Determine the [x, y] coordinate at the center of the cell enclosing the given text.  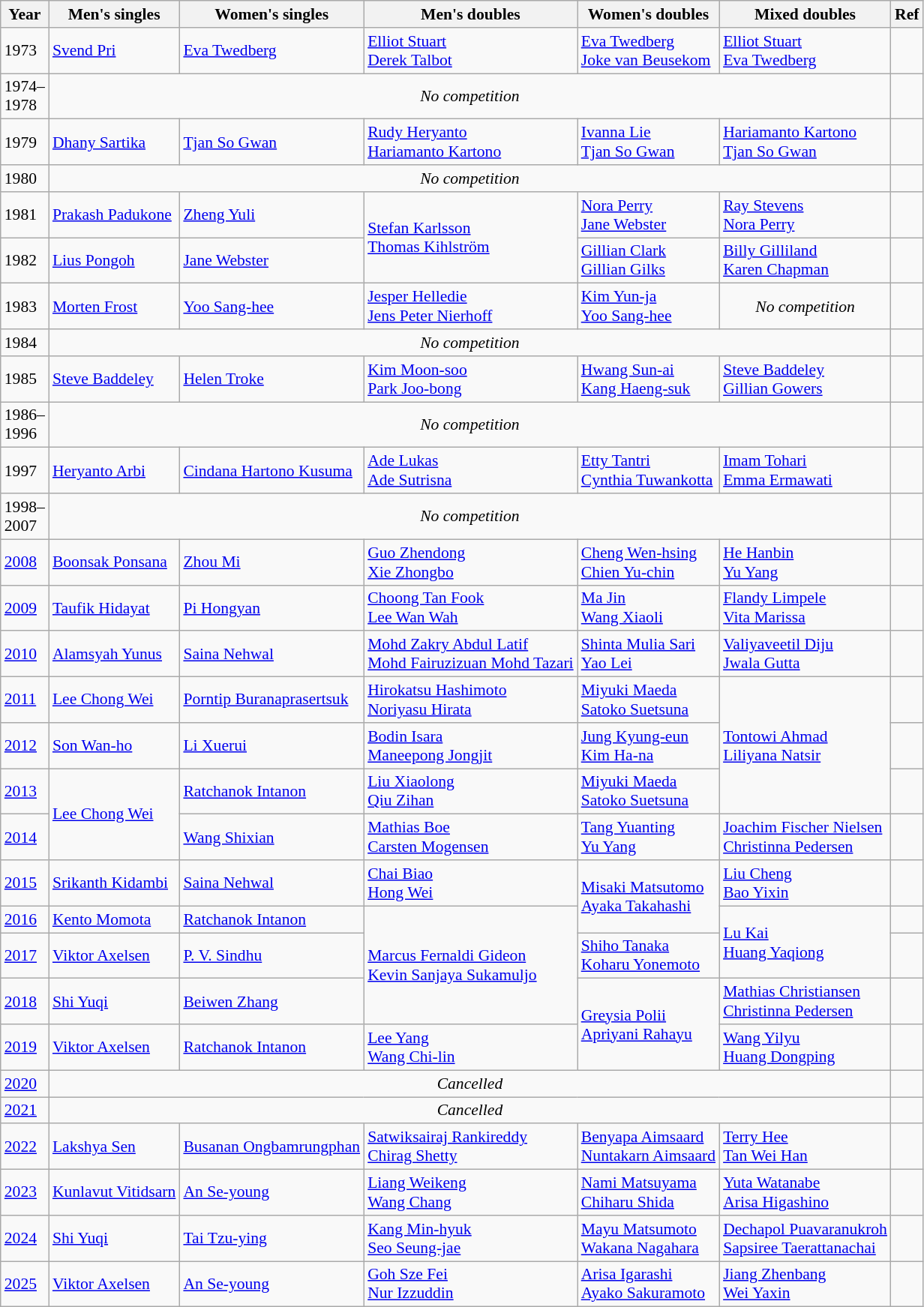
Imam Tohari Emma Ermawati [805, 471]
Satwiksairaj Rankireddy Chirag Shetty [471, 1147]
Boonsak Ponsana [114, 562]
Liu Cheng Bao Yixin [805, 883]
Hariamanto Kartono Tjan So Gwan [805, 142]
2009 [25, 607]
Lius Pongoh [114, 261]
Choong Tan Fook Lee Wan Wah [471, 607]
Li Xuerui [271, 745]
Tang Yuanting Yu Yang [648, 837]
Heryanto Arbi [114, 471]
1980 [25, 178]
Ivanna Lie Tjan So Gwan [648, 142]
Hirokatsu Hashimoto Noriyasu Hirata [471, 700]
Yuta Watanabe Arisa Higashino [805, 1192]
Women's singles [271, 14]
1983 [25, 306]
2018 [25, 1002]
Goh Sze Fei Nur Izzuddin [471, 1284]
Gillian Clark Gillian Gilks [648, 261]
Joachim Fischer Nielsen Christinna Pedersen [805, 837]
Lee Yang Wang Chi-lin [471, 1047]
Men's doubles [471, 14]
Zhou Mi [271, 562]
2016 [25, 919]
Misaki Matsutomo Ayaka Takahashi [648, 897]
1985 [25, 379]
Women's doubles [648, 14]
Flandy Limpele Vita Marissa [805, 607]
2011 [25, 700]
Son Wan-ho [114, 745]
Kento Momota [114, 919]
Nora Perry Jane Webster [648, 214]
2023 [25, 1192]
Steve Baddeley Gillian Gowers [805, 379]
Eva Twedberg [271, 51]
1984 [25, 343]
Porntip Buranaprasertsuk [271, 700]
Mixed doubles [805, 14]
Mathias Boe Carsten Mogensen [471, 837]
Alamsyah Yunus [114, 654]
Busanan Ongbamrungphan [271, 1147]
Tjan So Gwan [271, 142]
Taufik Hidayat [114, 607]
Kunlavut Vitidsarn [114, 1192]
Benyapa Aimsaard Nuntakarn Aimsaard [648, 1147]
Hwang Sun-ai Kang Haeng-suk [648, 379]
Jiang Zhenbang Wei Yaxin [805, 1284]
Rudy Heryanto Hariamanto Kartono [471, 142]
Kim Yun-ja Yoo Sang-hee [648, 306]
Billy Gilliland Karen Chapman [805, 261]
2025 [25, 1284]
Beiwen Zhang [271, 1002]
Prakash Padukone [114, 214]
1982 [25, 261]
2019 [25, 1047]
1981 [25, 214]
Svend Pri [114, 51]
2012 [25, 745]
1979 [25, 142]
2020 [25, 1084]
2014 [25, 837]
Ref [907, 14]
Steve Baddeley [114, 379]
Arisa Igarashi Ayako Sakuramoto [648, 1284]
Lakshya Sen [114, 1147]
He Hanbin Yu Yang [805, 562]
Tai Tzu-ying [271, 1239]
2022 [25, 1147]
Dhany Sartika [114, 142]
Ade Lukas Ade Sutrisna [471, 471]
Liu Xiaolong Qiu Zihan [471, 792]
Mayu Matsumoto Wakana Nagahara [648, 1239]
Valiyaveetil Diju Jwala Gutta [805, 654]
Elliot Stuart Eva Twedberg [805, 51]
Greysia Polii Apriyani Rahayu [648, 1024]
2021 [25, 1111]
Mohd Zakry Abdul Latif Mohd Fairuzizuan Mohd Tazari [471, 654]
Terry Hee Tan Wei Han [805, 1147]
Kim Moon-soo Park Joo-bong [471, 379]
2010 [25, 654]
Year [25, 14]
Cheng Wen-hsing Chien Yu-chin [648, 562]
Chai Biao Hong Wei [471, 883]
2015 [25, 883]
1997 [25, 471]
1974–1978 [25, 96]
Cindana Hartono Kusuma [271, 471]
2008 [25, 562]
Jane Webster [271, 261]
Ma Jin Wang Xiaoli [648, 607]
1973 [25, 51]
Dechapol Puavaranukroh Sapsiree Taerattanachai [805, 1239]
Eva Twedberg Joke van Beusekom [648, 51]
Elliot Stuart Derek Talbot [471, 51]
Pi Hongyan [271, 607]
2017 [25, 955]
Bodin Isara Maneepong Jongjit [471, 745]
Shinta Mulia Sari Yao Lei [648, 654]
Stefan Karlsson Thomas Kihlström [471, 238]
Zheng Yuli [271, 214]
Helen Troke [271, 379]
Lu Kai Huang Yaqiong [805, 942]
Morten Frost [114, 306]
Marcus Fernaldi Gideon Kevin Sanjaya Sukamuljo [471, 965]
2013 [25, 792]
1998–2007 [25, 516]
Men's singles [114, 14]
Guo Zhendong Xie Zhongbo [471, 562]
1986–1996 [25, 424]
Kang Min-hyuk Seo Seung-jae [471, 1239]
Shiho Tanaka Koharu Yonemoto [648, 955]
Liang Weikeng Wang Chang [471, 1192]
Tontowi Ahmad Liliyana Natsir [805, 745]
P. V. Sindhu [271, 955]
Wang Yilyu Huang Dongping [805, 1047]
Nami Matsuyama Chiharu Shida [648, 1192]
Jung Kyung-eun Kim Ha-na [648, 745]
Jesper Helledie Jens Peter Nierhoff [471, 306]
Yoo Sang-hee [271, 306]
Srikanth Kidambi [114, 883]
Wang Shixian [271, 837]
Ray Stevens Nora Perry [805, 214]
Mathias Christiansen Christinna Pedersen [805, 1002]
2024 [25, 1239]
Etty Tantri Cynthia Tuwankotta [648, 471]
